For the text-containing cell, return its midpoint in [x, y] coordinate format. 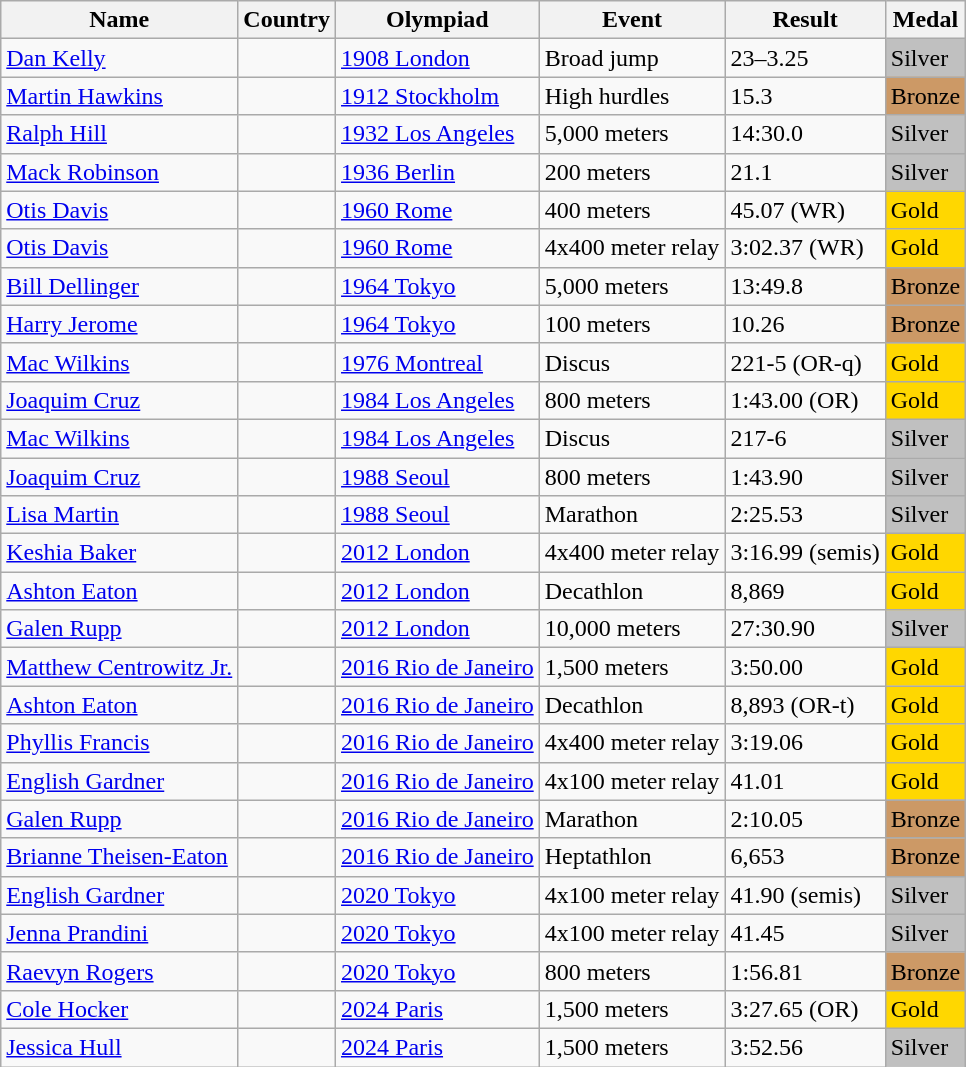
Dan Kelly [120, 58]
221-5 (OR-q) [805, 362]
Jessica Hull [120, 1047]
High hurdles [632, 96]
27:30.90 [805, 629]
41.01 [805, 781]
6,653 [805, 857]
Cole Hocker [120, 1009]
21.1 [805, 172]
217-6 [805, 438]
8,869 [805, 591]
1:56.81 [805, 971]
Raevyn Rogers [120, 971]
1932 Los Angeles [438, 134]
Phyllis Francis [120, 743]
Harry Jerome [120, 324]
Ralph Hill [120, 134]
3:16.99 (semis) [805, 553]
400 meters [632, 210]
2:25.53 [805, 515]
Bill Dellinger [120, 286]
3:50.00 [805, 667]
Jenna Prandini [120, 933]
3:19.06 [805, 743]
13:49.8 [805, 286]
8,893 (OR-t) [805, 705]
15.3 [805, 96]
Brianne Theisen-Eaton [120, 857]
10,000 meters [632, 629]
Olympiad [438, 20]
Lisa Martin [120, 515]
3:27.65 (OR) [805, 1009]
100 meters [632, 324]
1:43.00 (OR) [805, 400]
45.07 (WR) [805, 210]
1976 Montreal [438, 362]
Medal [925, 20]
Name [120, 20]
Martin Hawkins [120, 96]
3:02.37 (WR) [805, 248]
2:10.05 [805, 819]
3:52.56 [805, 1047]
1936 Berlin [438, 172]
Event [632, 20]
Mack Robinson [120, 172]
1912 Stockholm [438, 96]
200 meters [632, 172]
Matthew Centrowitz Jr. [120, 667]
41.45 [805, 933]
Country [287, 20]
41.90 (semis) [805, 895]
23–3.25 [805, 58]
Result [805, 20]
Keshia Baker [120, 553]
1908 London [438, 58]
Heptathlon [632, 857]
1:43.90 [805, 477]
10.26 [805, 324]
Broad jump [632, 58]
14:30.0 [805, 134]
